Output the [x, y] coordinate of the center of the cell containing the given text.  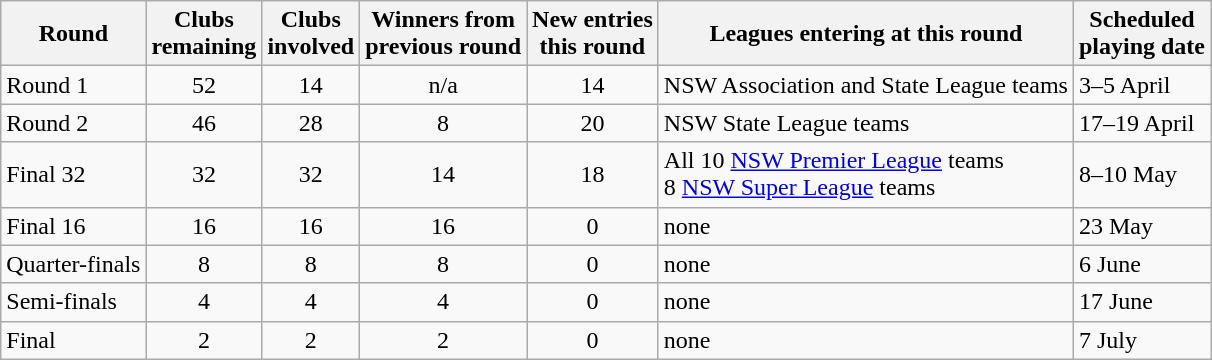
Final 16 [74, 226]
17 June [1142, 302]
Round 2 [74, 123]
NSW State League teams [866, 123]
Scheduledplaying date [1142, 34]
All 10 NSW Premier League teams 8 NSW Super League teams [866, 174]
Final 32 [74, 174]
Round 1 [74, 85]
NSW Association and State League teams [866, 85]
Semi-finals [74, 302]
23 May [1142, 226]
Clubsremaining [204, 34]
n/a [444, 85]
Leagues entering at this round [866, 34]
20 [593, 123]
Clubsinvolved [311, 34]
Final [74, 340]
18 [593, 174]
46 [204, 123]
52 [204, 85]
Round [74, 34]
8–10 May [1142, 174]
Quarter-finals [74, 264]
7 July [1142, 340]
28 [311, 123]
6 June [1142, 264]
Winners fromprevious round [444, 34]
3–5 April [1142, 85]
17–19 April [1142, 123]
New entriesthis round [593, 34]
